Search for the cell housing the specified text and yield its (X, Y) center coordinate. 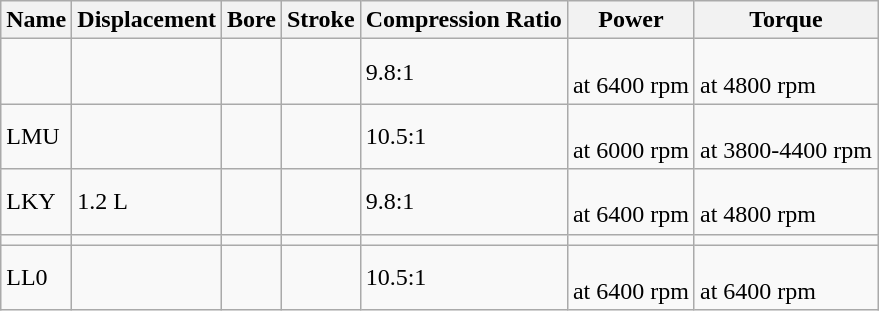
Name (36, 20)
Bore (252, 20)
at 3800-4400 rpm (786, 136)
LL0 (36, 278)
Power (630, 20)
at 6000 rpm (630, 136)
LKY (36, 202)
Torque (786, 20)
LMU (36, 136)
1.2 L (147, 202)
Displacement (147, 20)
Compression Ratio (464, 20)
Stroke (320, 20)
